For the text-containing cell, return its midpoint in [x, y] coordinate format. 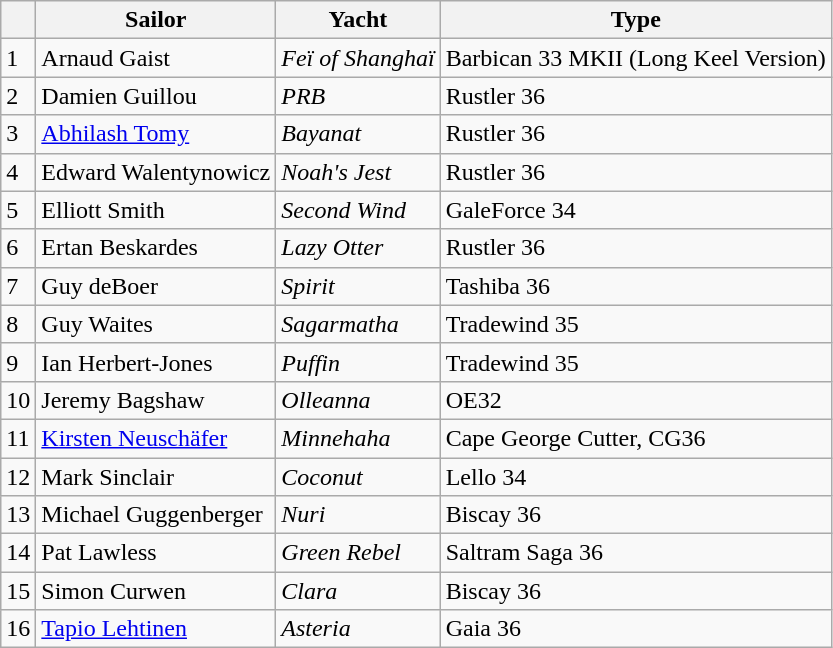
Simon Curwen [156, 591]
Bayanat [358, 134]
Abhilash Tomy [156, 134]
11 [18, 438]
Guy deBoer [156, 286]
Sailor [156, 20]
Cape George Cutter, CG36 [636, 438]
GaleForce 34 [636, 210]
Lazy Otter [358, 248]
Type [636, 20]
Clara [358, 591]
Arnaud Gaist [156, 58]
Green Rebel [358, 553]
15 [18, 591]
16 [18, 629]
Lello 34 [636, 477]
Pat Lawless [156, 553]
9 [18, 362]
14 [18, 553]
Jeremy Bagshaw [156, 400]
OE32 [636, 400]
Edward Walentynowicz [156, 172]
Noah's Jest [358, 172]
1 [18, 58]
Tashiba 36 [636, 286]
10 [18, 400]
12 [18, 477]
Spirit [358, 286]
6 [18, 248]
Elliott Smith [156, 210]
Tapio Lehtinen [156, 629]
Ertan Beskardes [156, 248]
4 [18, 172]
Sagarmatha [358, 324]
Ian Herbert-Jones [156, 362]
Saltram Saga 36 [636, 553]
2 [18, 96]
Coconut [358, 477]
Second Wind [358, 210]
Damien Guillou [156, 96]
7 [18, 286]
Minnehaha [358, 438]
Nuri [358, 515]
5 [18, 210]
Barbican 33 MKII (Long Keel Version) [636, 58]
Guy Waites [156, 324]
8 [18, 324]
Yacht [358, 20]
Michael Guggenberger [156, 515]
Feï of Shanghaï [358, 58]
3 [18, 134]
Puffin [358, 362]
Kirsten Neuschäfer [156, 438]
PRB [358, 96]
13 [18, 515]
Olleanna [358, 400]
Mark Sinclair [156, 477]
Asteria [358, 629]
Gaia 36 [636, 629]
